Capture the cell that displays the provided text and extract its (X, Y) central coordinate. 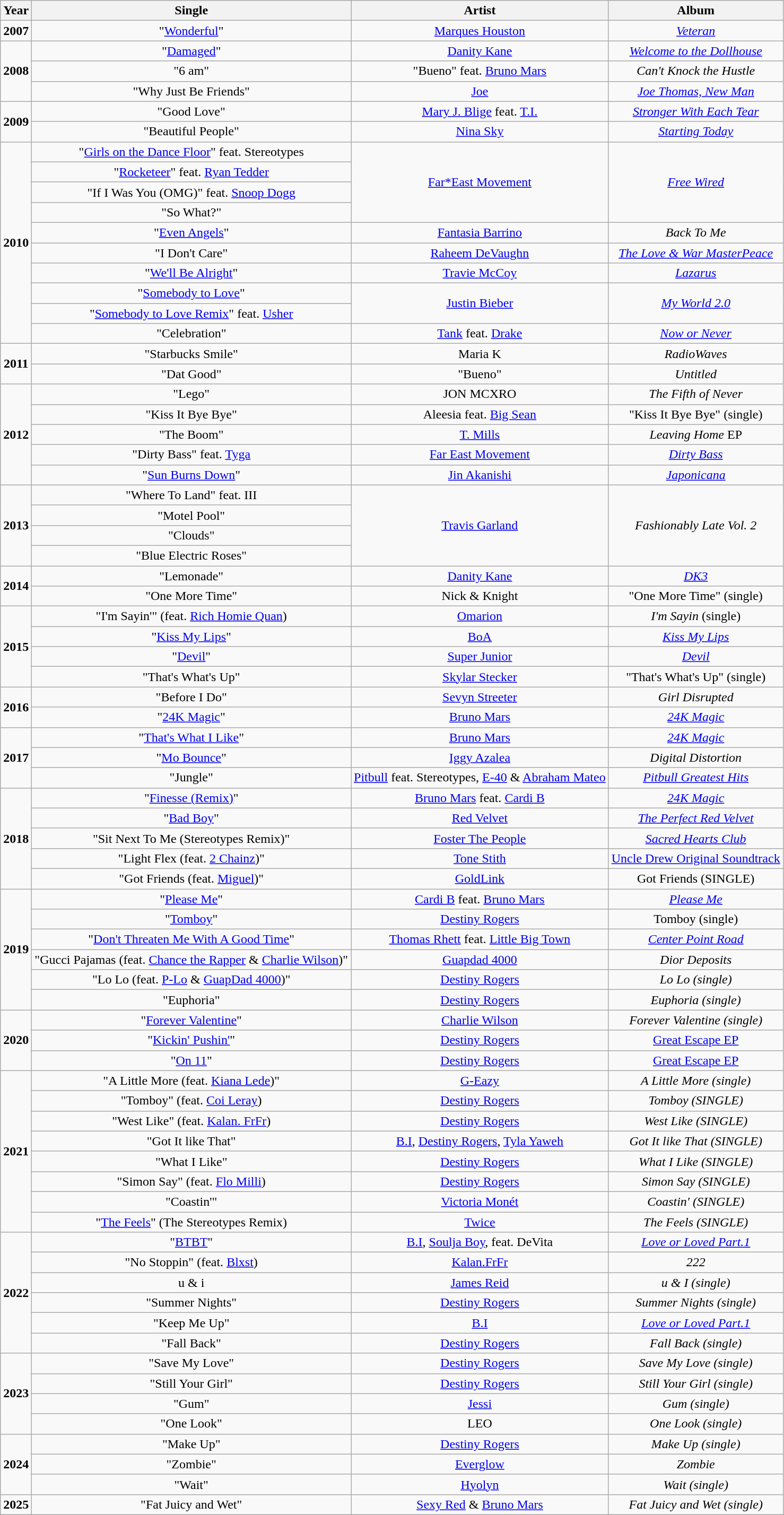
Far East Movement (480, 455)
B.I, Destiny Rogers, Tyla Yaweh (480, 1141)
Girl Disrupted (696, 697)
GoldLink (480, 878)
2007 (16, 31)
"Save My Love" (191, 1363)
Skylar Stecker (480, 677)
"Simon Say" (feat. Flo Milli) (191, 1181)
"Light Flex (feat. 2 Chainz)" (191, 858)
2025 (16, 1504)
"Kickin' Pushin'" (191, 1040)
"Bad Boy" (191, 818)
2012 (16, 434)
2017 (16, 757)
The Love & War MasterPeace (696, 253)
"Please Me" (191, 899)
Still Your Girl (single) (696, 1383)
Fall Back (single) (696, 1343)
Devil (696, 657)
DK3 (696, 576)
Maria K (480, 354)
"Gucci Pajamas (feat. Chance the Rapper & Charlie Wilson)" (191, 960)
u & i (191, 1283)
"Where To Land" feat. III (191, 495)
"6 am" (191, 71)
2013 (16, 525)
JON MCXRO (480, 394)
"Clouds" (191, 535)
Summer Nights (single) (696, 1303)
"Blue Electric Roses" (191, 555)
Tank feat. Drake (480, 334)
One Look (single) (696, 1424)
"One More Time" (191, 596)
Guapdad 4000 (480, 960)
Everglow (480, 1464)
"Dat Good" (191, 374)
Digital Distortion (696, 757)
Tone Stith (480, 858)
Got It like That (SINGLE) (696, 1141)
"Dirty Bass" feat. Tyga (191, 455)
Year (16, 11)
"That's What's Up" (single) (696, 677)
Welcome to the Dollhouse (696, 51)
"Mo Bounce" (191, 757)
Album (696, 11)
Save My Love (single) (696, 1363)
"Wait" (191, 1484)
Japonicana (696, 475)
2019 (16, 950)
2021 (16, 1151)
Lazarus (696, 273)
Lo Lo (single) (696, 980)
"We'll Be Alright" (191, 273)
"Rocketeer" feat. Ryan Tedder (191, 172)
Untitled (696, 374)
Red Velvet (480, 818)
"So What?" (191, 212)
Now or Never (696, 334)
G-Eazy (480, 1081)
Victoria Monét (480, 1201)
2022 (16, 1293)
2023 (16, 1394)
"Even Angels" (191, 232)
Starting Today (696, 132)
Nina Sky (480, 132)
Joe (480, 91)
"Somebody to Love Remix" feat. Usher (191, 314)
James Reid (480, 1283)
Twice (480, 1222)
"Lo Lo (feat. P-Lo & GuapDad 4000)" (191, 980)
Stronger With Each Tear (696, 111)
Iggy Azalea (480, 757)
2009 (16, 121)
"Somebody to Love" (191, 293)
"That's What's Up" (191, 677)
Nick & Knight (480, 596)
Super Junior (480, 657)
Sevyn Streeter (480, 697)
"Kiss My Lips" (191, 637)
Sacred Hearts Club (696, 838)
Foster The People (480, 838)
Hyolyn (480, 1484)
Pitbull Greatest Hits (696, 778)
"24K Magic" (191, 717)
LEO (480, 1424)
"Tomboy" (191, 919)
Leaving Home EP (696, 434)
Wait (single) (696, 1484)
"On 11" (191, 1060)
Make Up (single) (696, 1444)
2015 (16, 647)
Jessi (480, 1404)
My World 2.0 (696, 303)
BoA (480, 637)
Veteran (696, 31)
B.I, Soulja Boy, feat. DeVita (480, 1242)
Zombie (696, 1464)
"Celebration" (191, 334)
"West Like" (feat. Kalan. FrFr) (191, 1121)
"One More Time" (single) (696, 596)
"If I Was You (OMG)" feat. Snoop Dogg (191, 192)
"What I Like" (191, 1161)
Free Wired (696, 182)
"Devil" (191, 657)
"That's What I Like" (191, 737)
"Bueno" (480, 374)
Travie McCoy (480, 273)
Pitbull feat. Stereotypes, E-40 & Abraham Mateo (480, 778)
Euphoria (single) (696, 1000)
Center Point Road (696, 939)
T. Mills (480, 434)
Travis Garland (480, 525)
Tomboy (single) (696, 919)
What I Like (SINGLE) (696, 1161)
"Don't Threaten Me With A Good Time" (191, 939)
"Finesse (Remix)" (191, 798)
"Gum" (191, 1404)
"Sun Burns Down" (191, 475)
"Got Friends (feat. Miguel)" (191, 878)
West Like (SINGLE) (696, 1121)
B.I (480, 1323)
Mary J. Blige feat. T.I. (480, 111)
Simon Say (SINGLE) (696, 1181)
2024 (16, 1464)
Artist (480, 11)
Fat Juicy and Wet (single) (696, 1504)
2016 (16, 707)
"Zombie" (191, 1464)
Fantasia Barrino (480, 232)
"Why Just Be Friends" (191, 91)
Got Friends (SINGLE) (696, 878)
2008 (16, 71)
"Summer Nights" (191, 1303)
"Girls on the Dance Floor" feat. Stereotypes (191, 152)
The Perfect Red Velvet (696, 818)
"The Feels" (The Stereotypes Remix) (191, 1222)
"Starbucks Smile" (191, 354)
Justin Bieber (480, 303)
Bruno Mars feat. Cardi B (480, 798)
"Forever Valentine" (191, 1020)
"I'm Sayin'" (feat. Rich Homie Quan) (191, 616)
"Still Your Girl" (191, 1383)
2011 (16, 364)
Omarion (480, 616)
Jin Akanishi (480, 475)
"Jungle" (191, 778)
"BTBT" (191, 1242)
Back To Me (696, 232)
Charlie Wilson (480, 1020)
Sexy Red & Bruno Mars (480, 1504)
222 (696, 1262)
I'm Sayin (single) (696, 616)
"Euphoria" (191, 1000)
Kiss My Lips (696, 637)
RadioWaves (696, 354)
"Got It like That" (191, 1141)
Forever Valentine (single) (696, 1020)
"Make Up" (191, 1444)
Single (191, 11)
A Little More (single) (696, 1081)
"The Boom" (191, 434)
The Feels (SINGLE) (696, 1222)
Gum (single) (696, 1404)
"Keep Me Up" (191, 1323)
"Tomboy" (feat. Coi Leray) (191, 1101)
"Kiss It Bye Bye" (single) (696, 414)
"Before I Do" (191, 697)
Dior Deposits (696, 960)
Coastin' (SINGLE) (696, 1201)
"No Stoppin" (feat. Blxst) (191, 1262)
Far*East Movement (480, 182)
2010 (16, 243)
"One Look" (191, 1424)
u & I (single) (696, 1283)
Fashionably Late Vol. 2 (696, 525)
"I Don't Care" (191, 253)
Uncle Drew Original Soundtrack (696, 858)
"Motel Pool" (191, 515)
"Damaged" (191, 51)
2014 (16, 586)
"Sit Next To Me (Stereotypes Remix)" (191, 838)
Dirty Bass (696, 455)
"Lego" (191, 394)
Thomas Rhett feat. Little Big Town (480, 939)
Kalan.FrFr (480, 1262)
"Fall Back" (191, 1343)
"Kiss It Bye Bye" (191, 414)
Tomboy (SINGLE) (696, 1101)
2020 (16, 1040)
"Good Love" (191, 111)
Raheem DeVaughn (480, 253)
The Fifth of Never (696, 394)
"Coastin'" (191, 1201)
Marques Houston (480, 31)
"Beautiful People" (191, 132)
Cardi B feat. Bruno Mars (480, 899)
"Wonderful" (191, 31)
"Bueno" feat. Bruno Mars (480, 71)
"Fat Juicy and Wet" (191, 1504)
"A Little More (feat. Kiana Lede)" (191, 1081)
2018 (16, 838)
Can't Knock the Hustle (696, 71)
Please Me (696, 899)
"Lemonade" (191, 576)
Joe Thomas, New Man (696, 91)
Aleesia feat. Big Sean (480, 414)
